Pinpoint the cell where the given text exists, returning its [X, Y] midpoint coordinate. 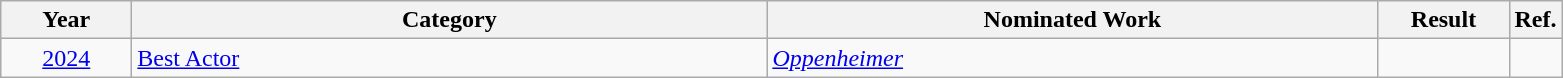
Ref. [1536, 20]
Category [450, 20]
Result [1444, 20]
Nominated Work [1072, 20]
Year [66, 20]
Oppenheimer [1072, 58]
2024 [66, 58]
Best Actor [450, 58]
